Return the (x, y) coordinate for the center point of the cell that contains the specified text.  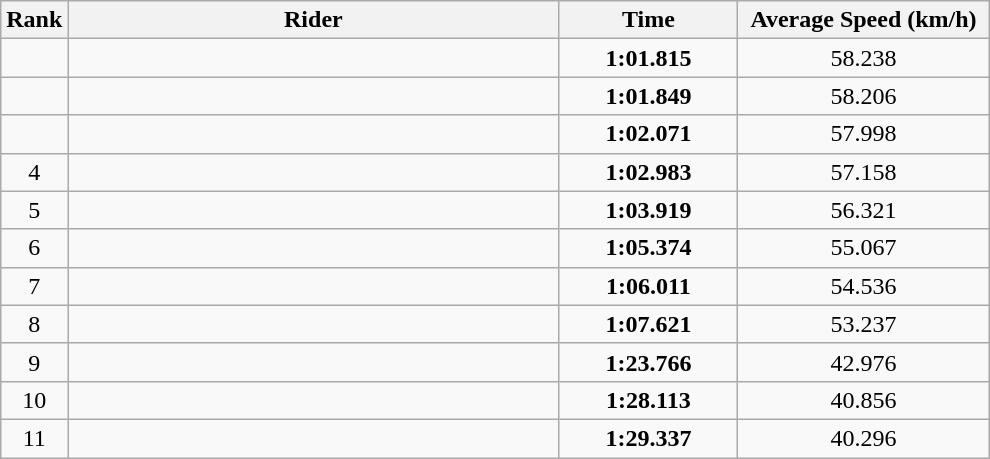
5 (34, 210)
1:03.919 (648, 210)
58.206 (864, 96)
1:28.113 (648, 400)
9 (34, 362)
1:01.849 (648, 96)
53.237 (864, 324)
42.976 (864, 362)
1:02.983 (648, 172)
54.536 (864, 286)
6 (34, 248)
58.238 (864, 58)
57.158 (864, 172)
Rider (314, 20)
1:23.766 (648, 362)
56.321 (864, 210)
40.856 (864, 400)
11 (34, 438)
55.067 (864, 248)
1:06.011 (648, 286)
4 (34, 172)
8 (34, 324)
Average Speed (km/h) (864, 20)
1:02.071 (648, 134)
7 (34, 286)
Rank (34, 20)
10 (34, 400)
40.296 (864, 438)
Time (648, 20)
1:07.621 (648, 324)
1:01.815 (648, 58)
57.998 (864, 134)
1:29.337 (648, 438)
1:05.374 (648, 248)
